Provide the [X, Y] coordinate of the cell's center where the given text is located.  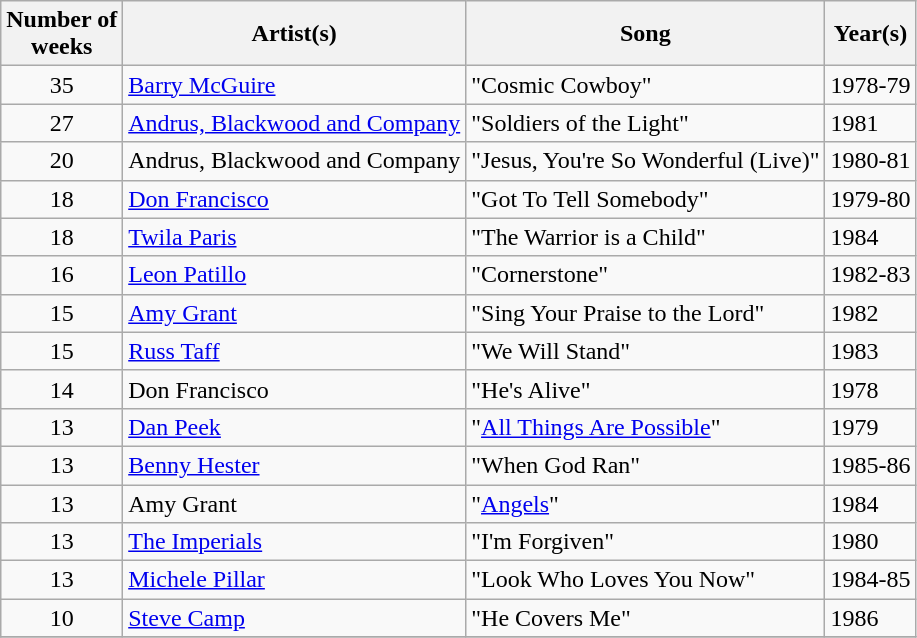
Russ Taff [294, 351]
1980 [870, 542]
1985-86 [870, 465]
Song [646, 34]
Artist(s) [294, 34]
Steve Camp [294, 618]
1984-85 [870, 580]
1982 [870, 313]
16 [62, 275]
1980-81 [870, 161]
"Jesus, You're So Wonderful (Live)" [646, 161]
"Got To Tell Somebody" [646, 199]
"Cornerstone" [646, 275]
1979-80 [870, 199]
Barry McGuire [294, 85]
35 [62, 85]
"When God Ran" [646, 465]
27 [62, 123]
"He's Alive" [646, 389]
"All Things Are Possible" [646, 427]
1982-83 [870, 275]
10 [62, 618]
"Cosmic Cowboy" [646, 85]
The Imperials [294, 542]
1981 [870, 123]
1983 [870, 351]
"Sing Your Praise to the Lord" [646, 313]
1979 [870, 427]
14 [62, 389]
Dan Peek [294, 427]
Leon Patillo [294, 275]
"The Warrior is a Child" [646, 237]
Twila Paris [294, 237]
"We Will Stand" [646, 351]
1986 [870, 618]
Number of weeks [62, 34]
"I'm Forgiven" [646, 542]
Michele Pillar [294, 580]
1978-79 [870, 85]
Benny Hester [294, 465]
Year(s) [870, 34]
"He Covers Me" [646, 618]
"Look Who Loves You Now" [646, 580]
"Angels" [646, 503]
"Soldiers of the Light" [646, 123]
20 [62, 161]
1978 [870, 389]
